Return the (X, Y) coordinate for the center point of the cell that contains the specified text.  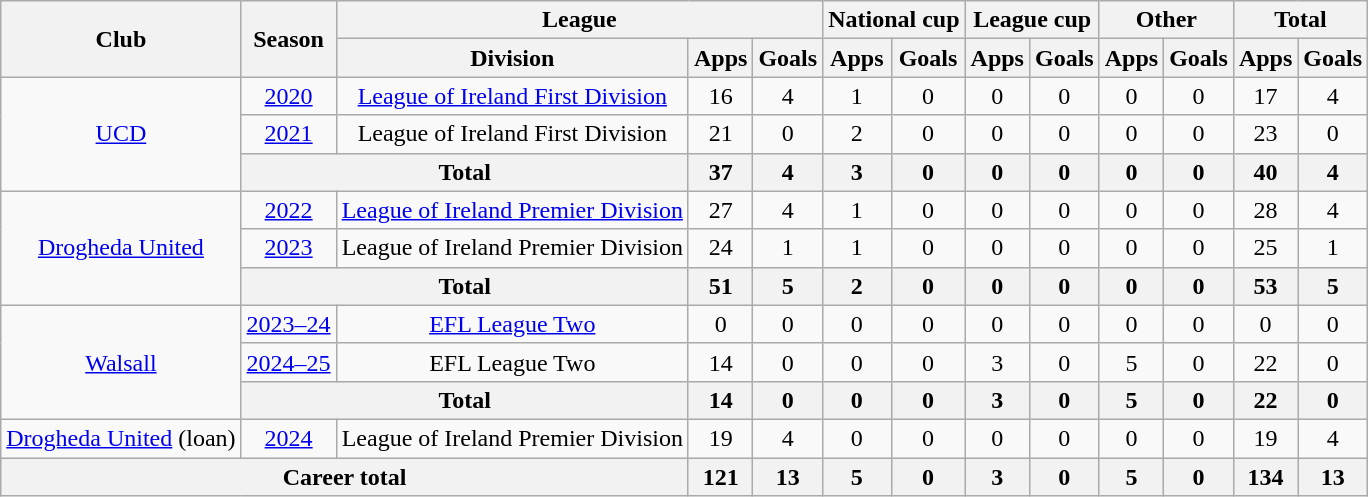
2023 (288, 248)
28 (1265, 210)
National cup (894, 20)
2022 (288, 210)
134 (1265, 477)
40 (1265, 172)
37 (720, 172)
Career total (345, 477)
Division (512, 58)
Season (288, 39)
51 (720, 286)
2021 (288, 134)
Drogheda United (121, 248)
16 (720, 96)
2024 (288, 438)
2023–24 (288, 324)
17 (1265, 96)
Walsall (121, 362)
21 (720, 134)
24 (720, 248)
League (579, 20)
53 (1265, 286)
23 (1265, 134)
Drogheda United (loan) (121, 438)
27 (720, 210)
UCD (121, 134)
Club (121, 39)
League cup (1032, 20)
25 (1265, 248)
2020 (288, 96)
121 (720, 477)
2024–25 (288, 362)
Other (1166, 20)
